Pinpoint the cell where the given text exists, returning its [X, Y] midpoint coordinate. 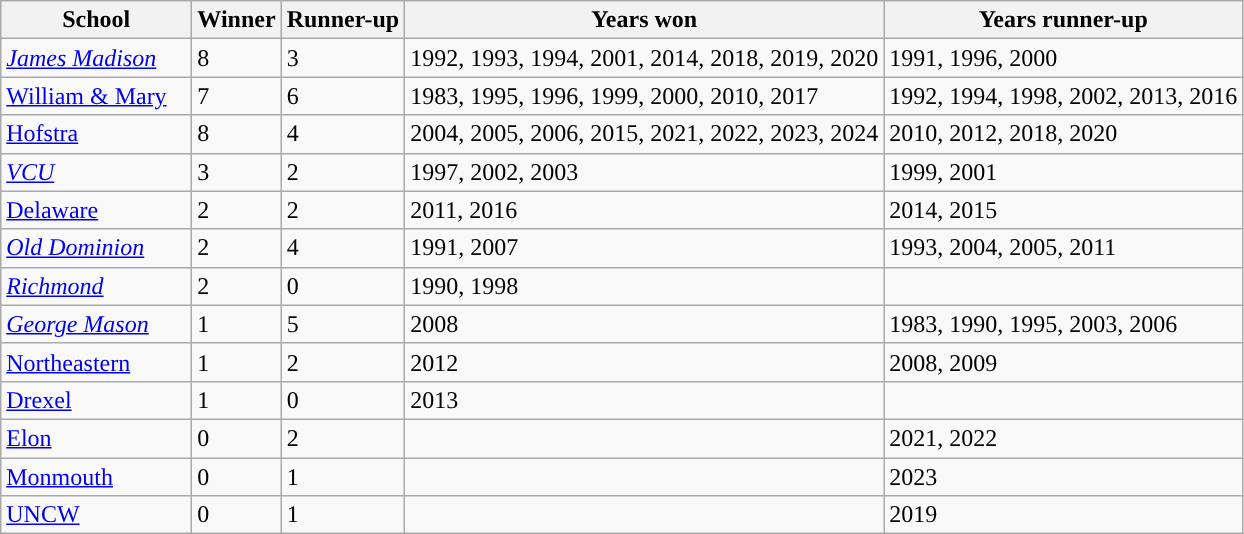
Delaware [96, 210]
Northeastern [96, 362]
7 [236, 96]
Hofstra [96, 134]
Monmouth [96, 477]
2008, 2009 [1064, 362]
1990, 1998 [644, 286]
2012 [644, 362]
2010, 2012, 2018, 2020 [1064, 134]
1983, 1990, 1995, 2003, 2006 [1064, 324]
Old Dominion [96, 248]
Drexel [96, 400]
George Mason [96, 324]
1993, 2004, 2005, 2011 [1064, 248]
5 [343, 324]
James Madison [96, 58]
2004, 2005, 2006, 2015, 2021, 2022, 2023, 2024 [644, 134]
2023 [1064, 477]
2021, 2022 [1064, 438]
1999, 2001 [1064, 172]
1992, 1994, 1998, 2002, 2013, 2016 [1064, 96]
1991, 2007 [644, 248]
1997, 2002, 2003 [644, 172]
Winner [236, 20]
School [96, 20]
1991, 1996, 2000 [1064, 58]
William & Mary [96, 96]
2019 [1064, 515]
6 [343, 96]
2013 [644, 400]
1983, 1995, 1996, 1999, 2000, 2010, 2017 [644, 96]
VCU [96, 172]
Years won [644, 20]
Richmond [96, 286]
2014, 2015 [1064, 210]
2011, 2016 [644, 210]
2008 [644, 324]
1992, 1993, 1994, 2001, 2014, 2018, 2019, 2020 [644, 58]
Runner-up [343, 20]
Elon [96, 438]
Years runner-up [1064, 20]
UNCW [96, 515]
